Capture the cell that displays the provided text and extract its [x, y] central coordinate. 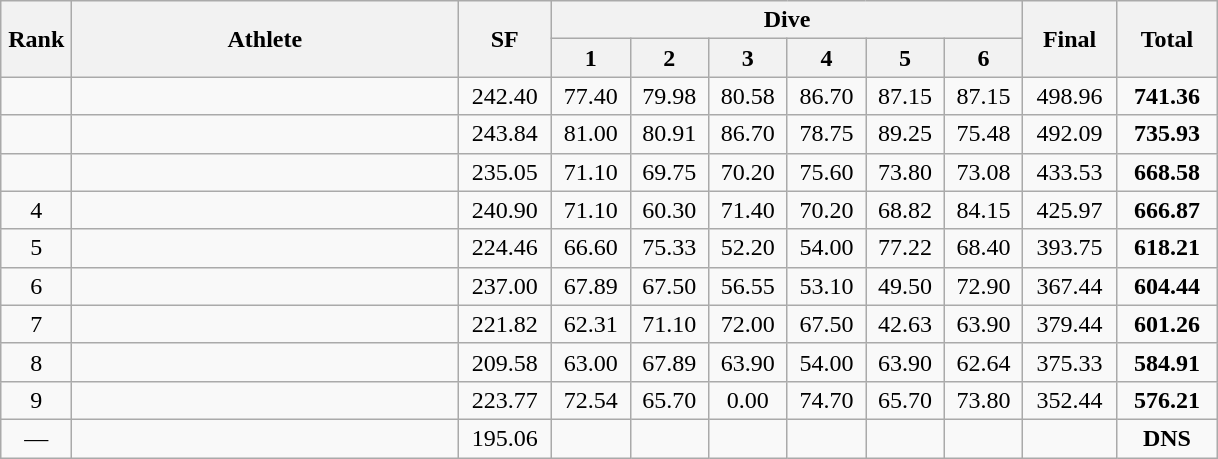
53.10 [826, 286]
72.90 [984, 286]
379.44 [1070, 324]
72.00 [748, 324]
618.21 [1166, 248]
72.54 [590, 400]
75.33 [670, 248]
73.08 [984, 172]
60.30 [670, 210]
81.00 [590, 134]
62.64 [984, 362]
49.50 [906, 286]
352.44 [1070, 400]
735.93 [1166, 134]
42.63 [906, 324]
Dive [786, 20]
195.06 [505, 438]
221.82 [505, 324]
3 [748, 58]
Total [1166, 39]
79.98 [670, 96]
240.90 [505, 210]
9 [36, 400]
375.33 [1070, 362]
0.00 [748, 400]
63.00 [590, 362]
666.87 [1166, 210]
77.40 [590, 96]
741.36 [1166, 96]
SF [505, 39]
1 [590, 58]
74.70 [826, 400]
84.15 [984, 210]
243.84 [505, 134]
235.05 [505, 172]
— [36, 438]
80.58 [748, 96]
75.48 [984, 134]
7 [36, 324]
66.60 [590, 248]
89.25 [906, 134]
56.55 [748, 286]
393.75 [1070, 248]
Rank [36, 39]
209.58 [505, 362]
52.20 [748, 248]
Final [1070, 39]
62.31 [590, 324]
433.53 [1070, 172]
237.00 [505, 286]
2 [670, 58]
601.26 [1166, 324]
71.40 [748, 210]
77.22 [906, 248]
75.60 [826, 172]
DNS [1166, 438]
425.97 [1070, 210]
78.75 [826, 134]
224.46 [505, 248]
367.44 [1070, 286]
80.91 [670, 134]
68.40 [984, 248]
Athlete [265, 39]
576.21 [1166, 400]
68.82 [906, 210]
498.96 [1070, 96]
584.91 [1166, 362]
8 [36, 362]
242.40 [505, 96]
604.44 [1166, 286]
668.58 [1166, 172]
492.09 [1070, 134]
69.75 [670, 172]
223.77 [505, 400]
